Scan for the cell matching the given text and deliver its [X, Y] coordinate at center. 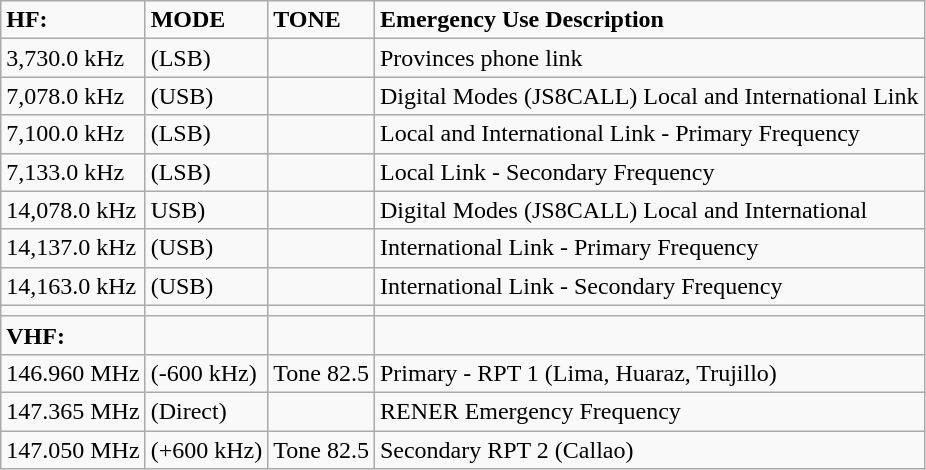
14,163.0 kHz [73, 286]
Secondary RPT 2 (Callao) [649, 449]
Local and International Link - Primary Frequency [649, 134]
147.365 MHz [73, 411]
3,730.0 kHz [73, 58]
Digital Modes (JS8CALL) Local and International Link [649, 96]
RENER Emergency Frequency [649, 411]
VHF: [73, 335]
Local Link - Secondary Frequency [649, 172]
Digital Modes (JS8CALL) Local and International [649, 210]
14,137.0 kHz [73, 248]
Provinces phone link [649, 58]
MODE [206, 20]
HF: [73, 20]
7,133.0 kHz [73, 172]
147.050 MHz [73, 449]
7,078.0 kHz [73, 96]
USB) [206, 210]
(Direct) [206, 411]
(-600 kHz) [206, 373]
International Link - Primary Frequency [649, 248]
TONE [322, 20]
7,100.0 kHz [73, 134]
14,078.0 kHz [73, 210]
146.960 MHz [73, 373]
Emergency Use Description [649, 20]
Primary - RPT 1 (Lima, Huaraz, Trujillo) [649, 373]
International Link - Secondary Frequency [649, 286]
(+600 kHz) [206, 449]
